Output the (x, y) coordinate of the center of the cell containing the given text.  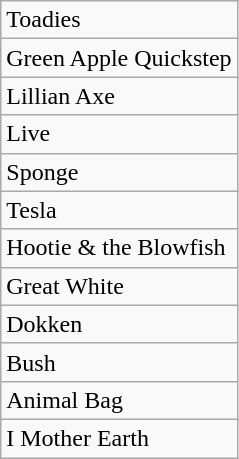
Lillian Axe (119, 96)
Green Apple Quickstep (119, 58)
Dokken (119, 324)
Sponge (119, 172)
Great White (119, 286)
Toadies (119, 20)
Hootie & the Blowfish (119, 248)
Tesla (119, 210)
Animal Bag (119, 400)
Bush (119, 362)
I Mother Earth (119, 438)
Live (119, 134)
